Detect which cell encompasses the target text, then output its (X, Y) center coordinate. 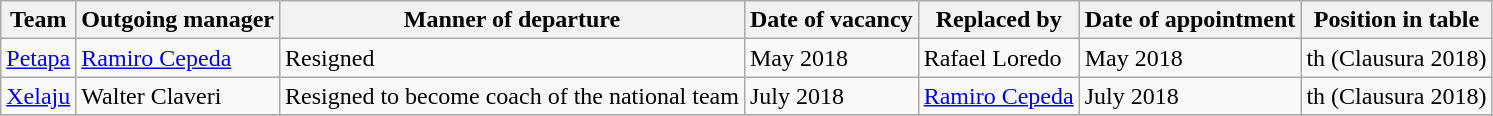
Resigned to become coach of the national team (512, 96)
Rafael Loredo (998, 58)
Manner of departure (512, 20)
Position in table (1396, 20)
Outgoing manager (178, 20)
Team (38, 20)
Date of vacancy (831, 20)
Replaced by (998, 20)
Date of appointment (1190, 20)
Resigned (512, 58)
Petapa (38, 58)
Walter Claveri (178, 96)
Xelaju (38, 96)
